Locate the cell with the specified text and output its (X, Y) center coordinate. 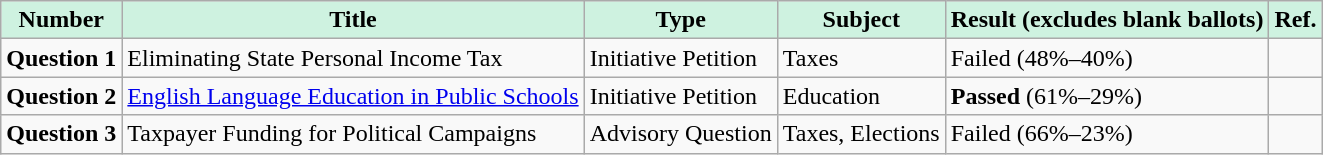
Eliminating State Personal Income Tax (353, 58)
Question 2 (62, 96)
Taxpayer Funding for Political Campaigns (353, 134)
Taxes (861, 58)
Ref. (1296, 20)
Advisory Question (680, 134)
Number (62, 20)
Passed (61%–29%) (1107, 96)
Question 3 (62, 134)
Title (353, 20)
Failed (48%–40%) (1107, 58)
Subject (861, 20)
Failed (66%–23%) (1107, 134)
Taxes, Elections (861, 134)
Result (excludes blank ballots) (1107, 20)
Education (861, 96)
Question 1 (62, 58)
Type (680, 20)
English Language Education in Public Schools (353, 96)
